For the text-containing cell, return its midpoint in (X, Y) coordinate format. 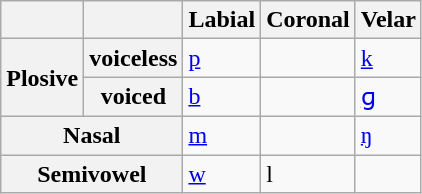
Velar (388, 20)
ŋ (388, 135)
b (222, 97)
w (222, 173)
voiced (134, 97)
voiceless (134, 58)
p (222, 58)
ɡ (388, 97)
Nasal (92, 135)
Coronal (308, 20)
m (222, 135)
Plosive (42, 78)
Semivowel (92, 173)
Labial (222, 20)
k (388, 58)
l (308, 173)
